Determine the (X, Y) coordinate at the center of the cell enclosing the given text.  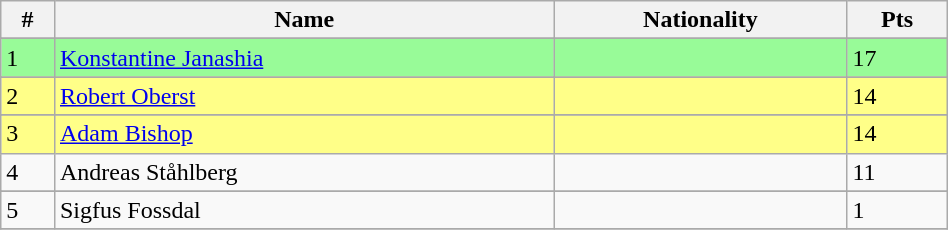
17 (897, 58)
3 (28, 134)
Pts (897, 20)
Nationality (700, 20)
Andreas Ståhlberg (304, 172)
Robert Oberst (304, 96)
11 (897, 172)
Konstantine Janashia (304, 58)
4 (28, 172)
# (28, 20)
Sigfus Fossdal (304, 210)
5 (28, 210)
Name (304, 20)
Adam Bishop (304, 134)
2 (28, 96)
